Capture the cell that displays the provided text and extract its [X, Y] central coordinate. 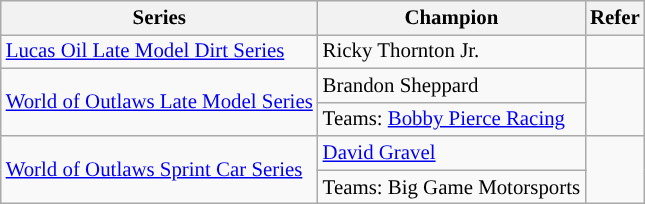
David Gravel [452, 153]
Brandon Sheppard [452, 85]
World of Outlaws Late Model Series [160, 102]
Teams: Bobby Pierce Racing [452, 119]
Ricky Thornton Jr. [452, 51]
World of Outlaws Sprint Car Series [160, 170]
Teams: Big Game Motorsports [452, 187]
Series [160, 18]
Lucas Oil Late Model Dirt Series [160, 51]
Refer [615, 18]
Champion [452, 18]
